Scan for the cell matching the given text and deliver its [x, y] coordinate at center. 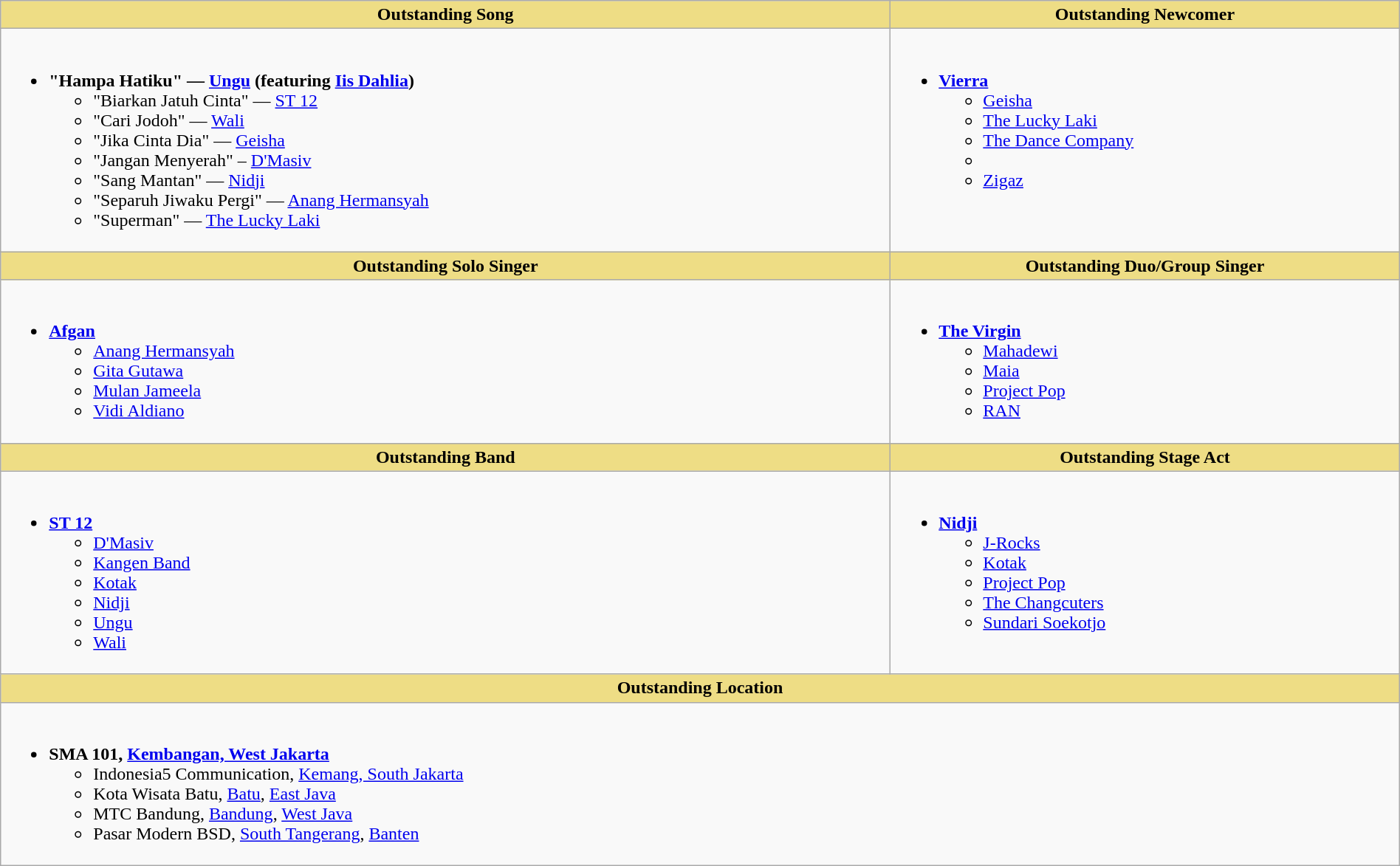
ST 12D'MasivKangen BandKotakNidjiUnguWali [446, 573]
The VirginMahadewiMaiaProject PopRAN [1145, 362]
Outstanding Solo Singer [446, 266]
NidjiJ-RocksKotakProject PopThe ChangcutersSundari Soekotjo [1145, 573]
Outstanding Location [700, 688]
VierraGeishaThe Lucky LakiThe Dance CompanyZigaz [1145, 140]
Outstanding Band [446, 457]
Outstanding Newcomer [1145, 15]
Outstanding Song [446, 15]
Outstanding Duo/Group Singer [1145, 266]
Outstanding Stage Act [1145, 457]
AfganAnang HermansyahGita GutawaMulan JameelaVidi Aldiano [446, 362]
